Identify which cell holds the provided text, then report its (X, Y) central coordinate. 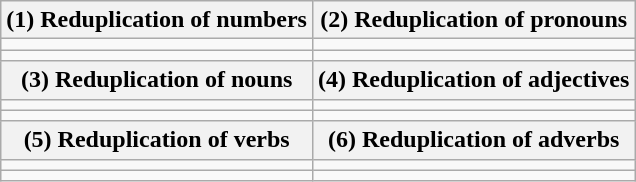
(2) Reduplication of pronouns (473, 20)
(5) Reduplication of verbs (157, 140)
(3) Reduplication of nouns (157, 80)
(4) Reduplication of adjectives (473, 80)
(6) Reduplication of adverbs (473, 140)
(1) Reduplication of numbers (157, 20)
